Find where the given text appears and provide that cell's center as [x, y] coordinate. 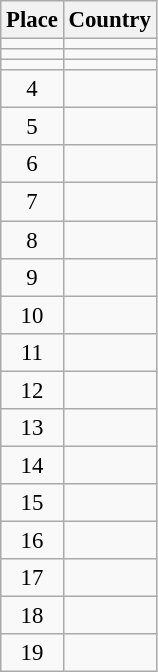
18 [32, 616]
Place [32, 20]
Country [110, 20]
16 [32, 540]
5 [32, 127]
15 [32, 503]
11 [32, 352]
7 [32, 202]
17 [32, 578]
4 [32, 89]
13 [32, 428]
14 [32, 465]
12 [32, 390]
6 [32, 165]
19 [32, 653]
10 [32, 315]
8 [32, 240]
9 [32, 277]
